For the text-containing cell, return its midpoint in [X, Y] coordinate format. 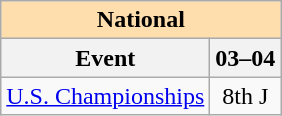
03–04 [246, 58]
Event [106, 58]
National [141, 20]
U.S. Championships [106, 96]
8th J [246, 96]
